Extract the (X, Y) coordinate from the center of the cell holding the provided text.  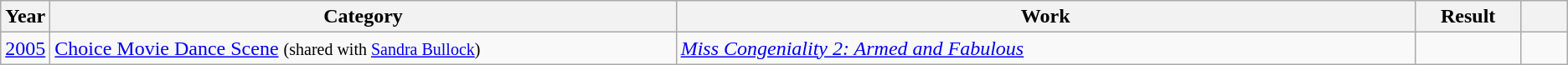
2005 (25, 48)
Miss Congeniality 2: Armed and Fabulous (1045, 48)
Choice Movie Dance Scene (shared with Sandra Bullock) (364, 48)
Year (25, 17)
Work (1045, 17)
Category (364, 17)
Result (1467, 17)
